From the cell containing the given text, extract its center point as [x, y] coordinate. 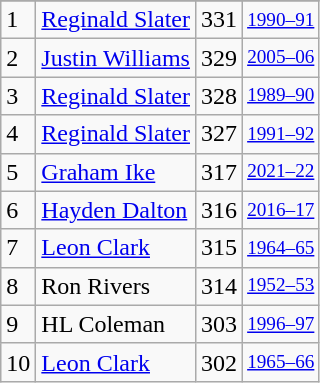
8 [18, 286]
2021–22 [281, 172]
Ron Rivers [116, 286]
9 [18, 324]
1 [18, 20]
10 [18, 362]
1965–66 [281, 362]
302 [220, 362]
1996–97 [281, 324]
328 [220, 96]
329 [220, 58]
317 [220, 172]
6 [18, 210]
331 [220, 20]
315 [220, 248]
2016–17 [281, 210]
2005–06 [281, 58]
Justin Williams [116, 58]
5 [18, 172]
Graham Ike [116, 172]
7 [18, 248]
1952–53 [281, 286]
Hayden Dalton [116, 210]
2 [18, 58]
316 [220, 210]
4 [18, 134]
1991–92 [281, 134]
3 [18, 96]
HL Coleman [116, 324]
314 [220, 286]
1989–90 [281, 96]
303 [220, 324]
1990–91 [281, 20]
1964–65 [281, 248]
327 [220, 134]
